Output the (x, y) coordinate of the center of the cell containing the given text.  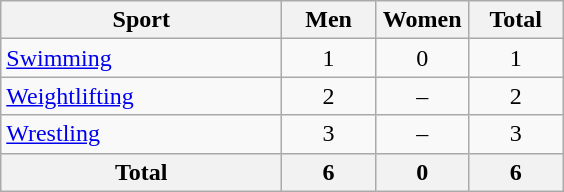
Weightlifting (142, 96)
Sport (142, 20)
Swimming (142, 58)
Women (422, 20)
Men (329, 20)
Wrestling (142, 134)
